Determine the [x, y] coordinate at the center of the cell enclosing the given text.  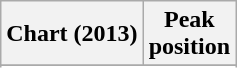
Chart (2013) [72, 34]
Peakposition [189, 34]
